Find where the given text appears and provide that cell's center as [x, y] coordinate. 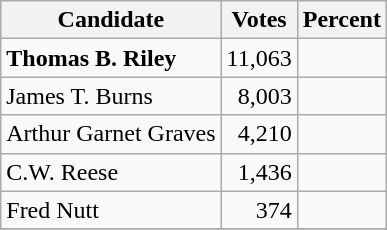
Candidate [111, 20]
8,003 [259, 96]
Thomas B. Riley [111, 58]
11,063 [259, 58]
Votes [259, 20]
Percent [342, 20]
1,436 [259, 172]
4,210 [259, 134]
James T. Burns [111, 96]
374 [259, 210]
Arthur Garnet Graves [111, 134]
Fred Nutt [111, 210]
C.W. Reese [111, 172]
